Capture the cell that displays the provided text and extract its (X, Y) central coordinate. 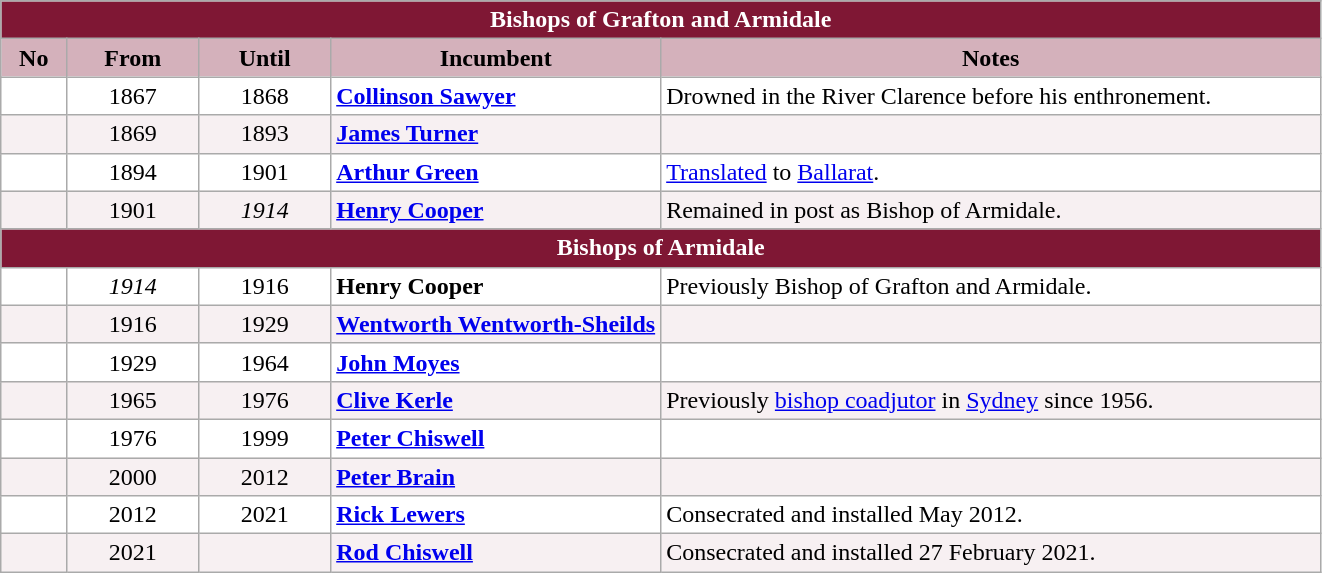
1965 (133, 400)
Rod Chiswell (496, 553)
1869 (133, 134)
Incumbent (496, 58)
2000 (133, 477)
1868 (265, 96)
Wentworth Wentworth-Sheilds (496, 324)
Peter Chiswell (496, 438)
James Turner (496, 134)
From (133, 58)
Peter Brain (496, 477)
1893 (265, 134)
Previously Bishop of Grafton and Armidale. (991, 286)
1894 (133, 172)
Previously bishop coadjutor in Sydney since 1956. (991, 400)
Until (265, 58)
Rick Lewers (496, 515)
Bishops of Grafton and Armidale (661, 20)
John Moyes (496, 362)
Arthur Green (496, 172)
1964 (265, 362)
1999 (265, 438)
Remained in post as Bishop of Armidale. (991, 210)
Consecrated and installed 27 February 2021. (991, 553)
No (34, 58)
Notes (991, 58)
1867 (133, 96)
Bishops of Armidale (661, 248)
Consecrated and installed May 2012. (991, 515)
Collinson Sawyer (496, 96)
Clive Kerle (496, 400)
Translated to Ballarat. (991, 172)
Drowned in the River Clarence before his enthronement. (991, 96)
